Output the (x, y) coordinate of the center of the cell containing the given text.  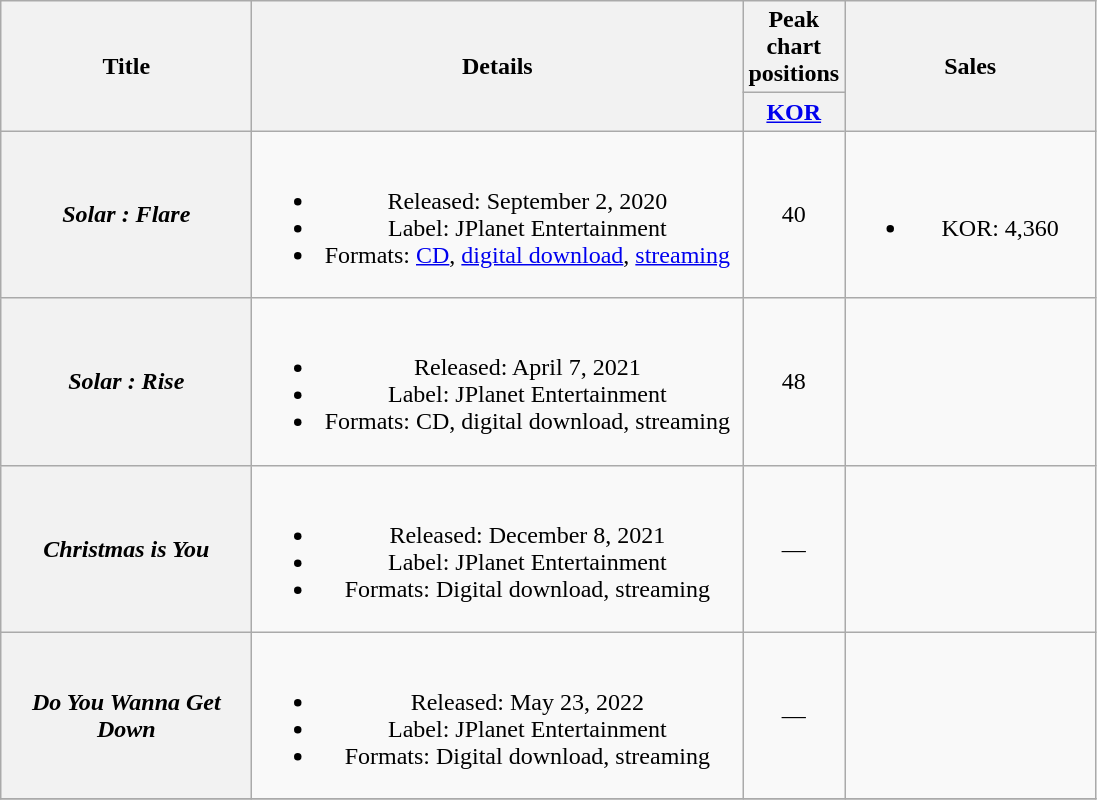
Released: April 7, 2021Label: JPlanet EntertainmentFormats: CD, digital download, streaming (498, 382)
Solar : Rise (126, 382)
Details (498, 66)
Sales (970, 66)
Released: September 2, 2020Label: JPlanet EntertainmentFormats: CD, digital download, streaming (498, 214)
Title (126, 66)
Christmas is You (126, 548)
Peak chart positions (794, 47)
Solar : Flare (126, 214)
KOR (794, 112)
KOR: 4,360 (970, 214)
Released: May 23, 2022Label: JPlanet EntertainmentFormats: Digital download, streaming (498, 716)
Released: December 8, 2021Label: JPlanet EntertainmentFormats: Digital download, streaming (498, 548)
48 (794, 382)
40 (794, 214)
Do You Wanna Get Down (126, 716)
